Locate the cell with the specified text and output its [x, y] center coordinate. 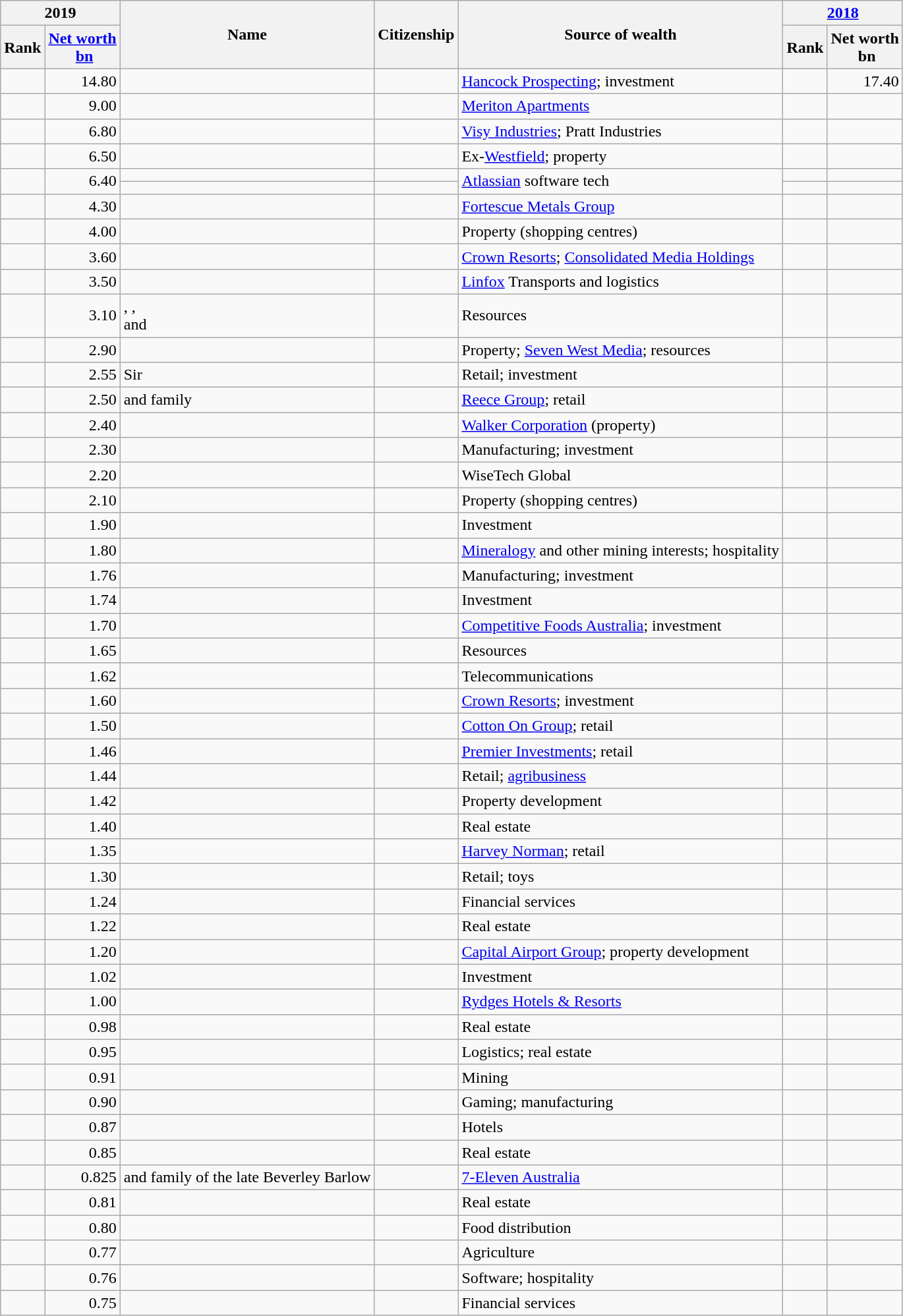
Walker Corporation (property) [621, 425]
6.80 [82, 131]
Capital Airport Group; property development [621, 952]
Atlassian software tech [621, 181]
1.00 [82, 1002]
WiseTech Global [621, 475]
and family [247, 400]
3.50 [82, 281]
Citizenship [417, 34]
7-Eleven Australia [621, 1178]
Sir [247, 375]
2019 [61, 13]
1.70 [82, 625]
Competitive Foods Australia; investment [621, 625]
Property development [621, 801]
Name [247, 34]
1.74 [82, 600]
1.44 [82, 776]
1.42 [82, 801]
1.20 [82, 952]
1.22 [82, 927]
Linfox Transports and logistics [621, 281]
Cotton On Group; retail [621, 726]
1.35 [82, 851]
Hotels [621, 1127]
4.00 [82, 231]
2.50 [82, 400]
9.00 [82, 106]
2.90 [82, 350]
1.90 [82, 525]
Food distribution [621, 1228]
17.40 [865, 81]
2.20 [82, 475]
Retail; agribusiness [621, 776]
0.75 [82, 1303]
Source of wealth [621, 34]
Retail; toys [621, 876]
2.10 [82, 500]
0.80 [82, 1228]
Rydges Hotels & Resorts [621, 1002]
Crown Resorts; investment [621, 701]
Reece Group; retail [621, 400]
2.40 [82, 425]
6.50 [82, 156]
Mineralogy and other mining interests; hospitality [621, 550]
Retail; investment [621, 375]
Property; Seven West Media; resources [621, 350]
2018 [842, 13]
Fortescue Metals Group [621, 206]
1.60 [82, 701]
1.40 [82, 826]
1.76 [82, 575]
0.81 [82, 1203]
Agriculture [621, 1253]
Visy Industries; Pratt Industries [621, 131]
Harvey Norman; retail [621, 851]
Telecommunications [621, 675]
0.87 [82, 1127]
1.50 [82, 726]
1.62 [82, 675]
3.60 [82, 256]
1.65 [82, 650]
Logistics; real estate [621, 1052]
, , and [247, 315]
4.30 [82, 206]
0.76 [82, 1278]
0.91 [82, 1077]
1.80 [82, 550]
0.98 [82, 1027]
0.85 [82, 1153]
Meriton Apartments [621, 106]
1.02 [82, 977]
Crown Resorts; Consolidated Media Holdings [621, 256]
0.90 [82, 1102]
and family of the late Beverley Barlow [247, 1178]
Gaming; manufacturing [621, 1102]
6.40 [82, 181]
Ex-Westfield; property [621, 156]
14.80 [82, 81]
2.30 [82, 450]
2.55 [82, 375]
Premier Investments; retail [621, 751]
0.77 [82, 1253]
3.10 [82, 315]
1.24 [82, 901]
Hancock Prospecting; investment [621, 81]
0.825 [82, 1178]
1.30 [82, 876]
Mining [621, 1077]
Software; hospitality [621, 1278]
0.95 [82, 1052]
1.46 [82, 751]
